Search for the cell housing the specified text and yield its [x, y] center coordinate. 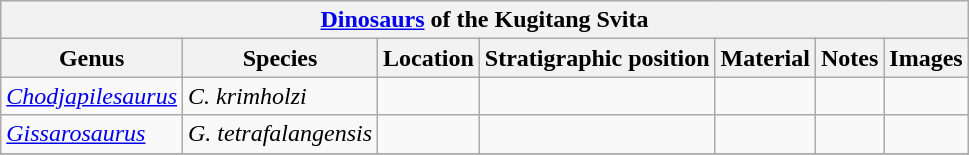
Chodjapilesaurus [92, 96]
Genus [92, 58]
Dinosaurs of the Kugitang Svita [484, 20]
Location [429, 58]
Stratigraphic position [597, 58]
Images [926, 58]
Gissarosaurus [92, 134]
C. krimholzi [280, 96]
G. tetrafalangensis [280, 134]
Notes [849, 58]
Material [765, 58]
Species [280, 58]
